Pinpoint the cell where the given text exists, returning its [X, Y] midpoint coordinate. 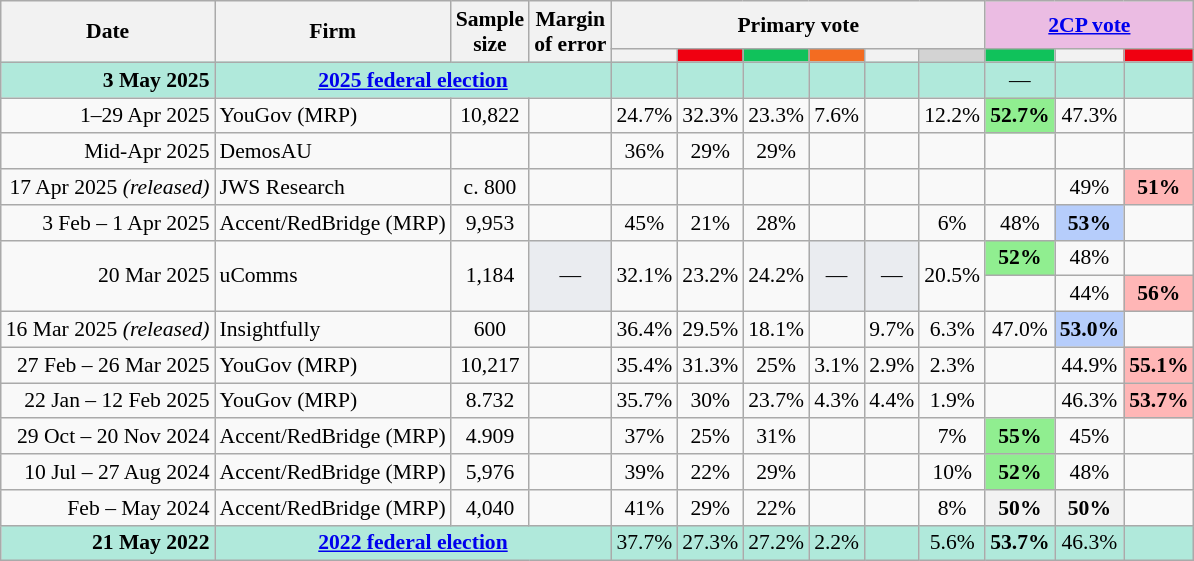
Samplesize [490, 32]
23.3% [776, 116]
2.3% [952, 365]
c. 800 [490, 187]
Mid-Apr 2025 [108, 152]
Date [108, 32]
47.0% [1020, 330]
3 Feb – 1 Apr 2025 [108, 223]
37.7% [644, 543]
2.9% [892, 365]
52.7% [1020, 116]
56% [1158, 294]
21% [710, 223]
9,953 [490, 223]
41% [644, 508]
Insightfully [333, 330]
7% [952, 437]
55% [1020, 437]
12.2% [952, 116]
Feb – May 2024 [108, 508]
44.9% [1090, 365]
37% [644, 437]
53.0% [1090, 330]
29.5% [710, 330]
4.3% [836, 401]
5.6% [952, 543]
23.2% [710, 276]
2CP vote [1089, 25]
32.3% [710, 116]
24.7% [644, 116]
47.3% [1090, 116]
2025 federal election [414, 80]
5,976 [490, 472]
3.1% [836, 365]
4.4% [892, 401]
36.4% [644, 330]
53% [1090, 223]
24.2% [776, 276]
600 [490, 330]
10 Jul – 27 Aug 2024 [108, 472]
10,217 [490, 365]
35.4% [644, 365]
1–29 Apr 2025 [108, 116]
32.1% [644, 276]
6.3% [952, 330]
30% [710, 401]
28% [776, 223]
9.7% [892, 330]
18.1% [776, 330]
uComms [333, 276]
21 May 2022 [108, 543]
2.2% [836, 543]
39% [644, 472]
8.732 [490, 401]
3 May 2025 [108, 80]
36% [644, 152]
20 Mar 2025 [108, 276]
10,822 [490, 116]
1.9% [952, 401]
49% [1090, 187]
23.7% [776, 401]
4.909 [490, 437]
51% [1158, 187]
29 Oct – 20 Nov 2024 [108, 437]
Firm [333, 32]
4,040 [490, 508]
27.3% [710, 543]
55.1% [1158, 365]
27.2% [776, 543]
22 Jan – 12 Feb 2025 [108, 401]
16 Mar 2025 (released) [108, 330]
27 Feb – 26 Mar 2025 [108, 365]
10% [952, 472]
8% [952, 508]
17 Apr 2025 (released) [108, 187]
31.3% [710, 365]
Primary vote [798, 25]
DemosAU [333, 152]
2022 federal election [414, 543]
6% [952, 223]
35.7% [644, 401]
44% [1090, 294]
31% [776, 437]
7.6% [836, 116]
1,184 [490, 276]
Marginof error [570, 32]
JWS Research [333, 187]
20.5% [952, 276]
